Locate the cell with the specified text and output its (X, Y) center coordinate. 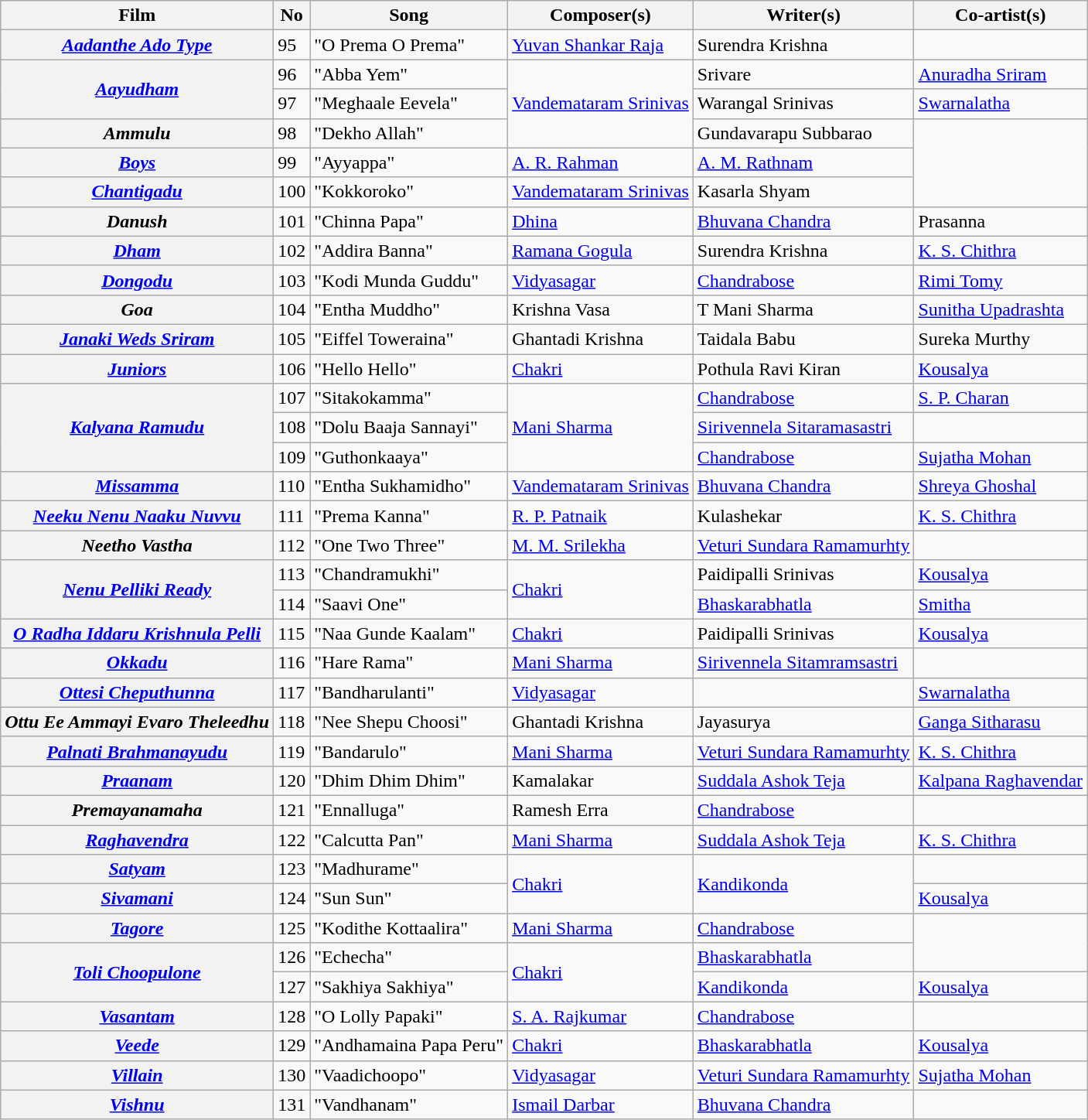
Goa (138, 309)
Villain (138, 1075)
126 (292, 958)
Yuvan Shankar Raja (601, 45)
Aadanthe Ado Type (138, 45)
Sunitha Upadrashta (1001, 309)
98 (292, 133)
105 (292, 339)
130 (292, 1075)
O Radha Iddaru Krishnula Pelli (138, 633)
Dham (138, 251)
"Guthonkaaya" (409, 457)
Film (138, 15)
Okkadu (138, 663)
Srivare (803, 74)
Song (409, 15)
"Madhurame" (409, 869)
"Chandramukhi" (409, 575)
"Kodithe Kottaalira" (409, 928)
Gundavarapu Subbarao (803, 133)
104 (292, 309)
Writer(s) (803, 15)
101 (292, 221)
"O Prema O Prema" (409, 45)
Pothula Ravi Kiran (803, 369)
113 (292, 575)
"Kodi Munda Guddu" (409, 280)
"Bandarulo" (409, 751)
99 (292, 162)
Sirivennela Sitamramsastri (803, 663)
117 (292, 692)
111 (292, 516)
Sivamani (138, 899)
Nenu Pelliki Ready (138, 589)
Shreya Ghoshal (1001, 487)
"Meghaale Eevela" (409, 104)
Ramesh Erra (601, 810)
108 (292, 428)
S. A. Rajkumar (601, 1016)
Kalpana Raghavendar (1001, 780)
Missamma (138, 487)
103 (292, 280)
Satyam (138, 869)
Kasarla Shyam (803, 192)
Premayanamaha (138, 810)
110 (292, 487)
"Kokkoroko" (409, 192)
"Chinna Papa" (409, 221)
118 (292, 722)
96 (292, 74)
"Dolu Baaja Sannayi" (409, 428)
Ramana Gogula (601, 251)
Neeku Nenu Naaku Nuvvu (138, 516)
Prasanna (1001, 221)
115 (292, 633)
Praanam (138, 780)
"Vaadichoopo" (409, 1075)
"Saavi One" (409, 604)
"Addira Banna" (409, 251)
Ammulu (138, 133)
Raghavendra (138, 839)
"Naa Gunde Kaalam" (409, 633)
Ismail Darbar (601, 1105)
Co-artist(s) (1001, 15)
Dongodu (138, 280)
Ganga Sitharasu (1001, 722)
"Entha Muddho" (409, 309)
102 (292, 251)
"Ayyappa" (409, 162)
M. M. Srilekha (601, 545)
Kalyana Ramudu (138, 428)
"Vandhanam" (409, 1105)
No (292, 15)
114 (292, 604)
112 (292, 545)
Ottesi Cheputhunna (138, 692)
Vasantam (138, 1016)
"One Two Three" (409, 545)
Aayudham (138, 89)
"Andhamaina Papa Peru" (409, 1046)
124 (292, 899)
131 (292, 1105)
Tagore (138, 928)
Krishna Vasa (601, 309)
"Eiffel Toweraina" (409, 339)
122 (292, 839)
"Sitakokamma" (409, 398)
Jayasurya (803, 722)
"Dekho Allah" (409, 133)
"Entha Sukhamidho" (409, 487)
Rimi Tomy (1001, 280)
Anuradha Sriram (1001, 74)
Kamalakar (601, 780)
Boys (138, 162)
106 (292, 369)
119 (292, 751)
100 (292, 192)
123 (292, 869)
116 (292, 663)
125 (292, 928)
"Ennalluga" (409, 810)
Warangal Srinivas (803, 104)
Vishnu (138, 1105)
Juniors (138, 369)
Danush (138, 221)
120 (292, 780)
"Hello Hello" (409, 369)
109 (292, 457)
Neetho Vastha (138, 545)
Sureka Murthy (1001, 339)
Kulashekar (803, 516)
"Echecha" (409, 958)
121 (292, 810)
A. M. Rathnam (803, 162)
"Calcutta Pan" (409, 839)
Veede (138, 1046)
Ottu Ee Ammayi Evaro Theleedhu (138, 722)
"Dhim Dhim Dhim" (409, 780)
R. P. Patnaik (601, 516)
Taidala Babu (803, 339)
"Sun Sun" (409, 899)
"O Lolly Papaki" (409, 1016)
"Abba Yem" (409, 74)
"Sakhiya Sakhiya" (409, 987)
S. P. Charan (1001, 398)
Sirivennela Sitaramasastri (803, 428)
Dhina (601, 221)
"Prema Kanna" (409, 516)
"Bandharulanti" (409, 692)
128 (292, 1016)
129 (292, 1046)
Toli Choopulone (138, 972)
Janaki Weds Sriram (138, 339)
Composer(s) (601, 15)
97 (292, 104)
127 (292, 987)
A. R. Rahman (601, 162)
95 (292, 45)
Smitha (1001, 604)
107 (292, 398)
T Mani Sharma (803, 309)
"Nee Shepu Choosi" (409, 722)
Chantigadu (138, 192)
Palnati Brahmanayudu (138, 751)
"Hare Rama" (409, 663)
